Determine the [X, Y] coordinate at the center of the cell enclosing the given text.  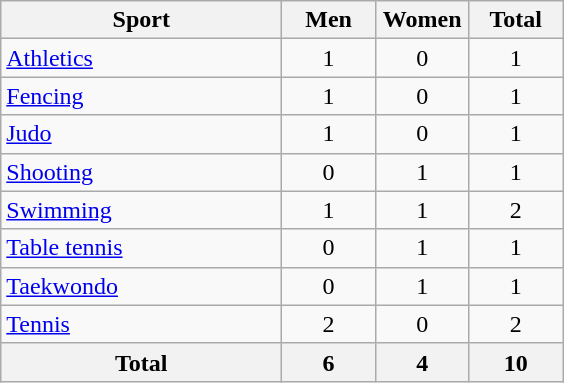
Tennis [142, 324]
Shooting [142, 172]
Sport [142, 20]
Judo [142, 134]
Table tennis [142, 248]
Athletics [142, 58]
10 [516, 362]
6 [329, 362]
Fencing [142, 96]
Women [422, 20]
Men [329, 20]
4 [422, 362]
Taekwondo [142, 286]
Swimming [142, 210]
